Locate the cell with the specified text and output its (x, y) center coordinate. 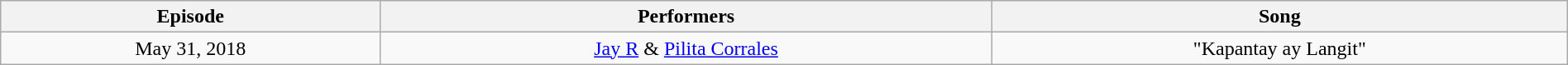
Song (1279, 17)
"Kapantay ay Langit" (1279, 48)
Episode (190, 17)
Jay R & Pilita Corrales (686, 48)
May 31, 2018 (190, 48)
Performers (686, 17)
